Capture the cell that displays the provided text and extract its (X, Y) central coordinate. 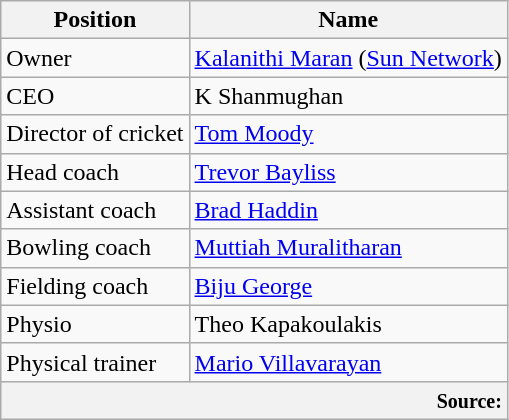
Brad Haddin (348, 210)
Owner (95, 58)
Biju George (348, 286)
K Shanmughan (348, 96)
Physio (95, 324)
Source: (254, 400)
Position (95, 20)
Head coach (95, 172)
Assistant coach (95, 210)
Name (348, 20)
Bowling coach (95, 248)
Trevor Bayliss (348, 172)
CEO (95, 96)
Mario Villavarayan (348, 362)
Tom Moody (348, 134)
Fielding coach (95, 286)
Director of cricket (95, 134)
Physical trainer (95, 362)
Muttiah Muralitharan (348, 248)
Kalanithi Maran (Sun Network) (348, 58)
Theo Kapakoulakis (348, 324)
